Capture the cell that displays the provided text and extract its (X, Y) central coordinate. 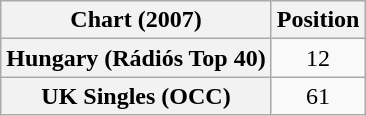
61 (318, 96)
UK Singles (OCC) (136, 96)
Position (318, 20)
12 (318, 58)
Hungary (Rádiós Top 40) (136, 58)
Chart (2007) (136, 20)
